For the text-containing cell, return its midpoint in [X, Y] coordinate format. 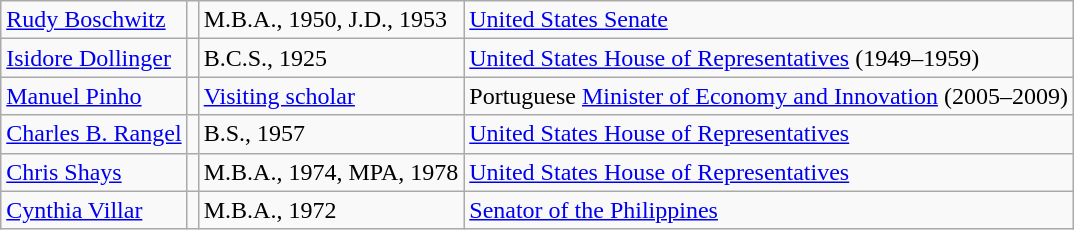
Visiting scholar [331, 96]
M.B.A., 1972 [331, 210]
Manuel Pinho [94, 96]
M.B.A., 1950, J.D., 1953 [331, 20]
Portuguese Minister of Economy and Innovation (2005–2009) [769, 96]
Chris Shays [94, 172]
B.C.S., 1925 [331, 58]
M.B.A., 1974, MPA, 1978 [331, 172]
Isidore Dollinger [94, 58]
B.S., 1957 [331, 134]
United States House of Representatives (1949–1959) [769, 58]
United States Senate [769, 20]
Senator of the Philippines [769, 210]
Rudy Boschwitz [94, 20]
Cynthia Villar [94, 210]
Charles B. Rangel [94, 134]
